Capture the cell that displays the provided text and extract its (X, Y) central coordinate. 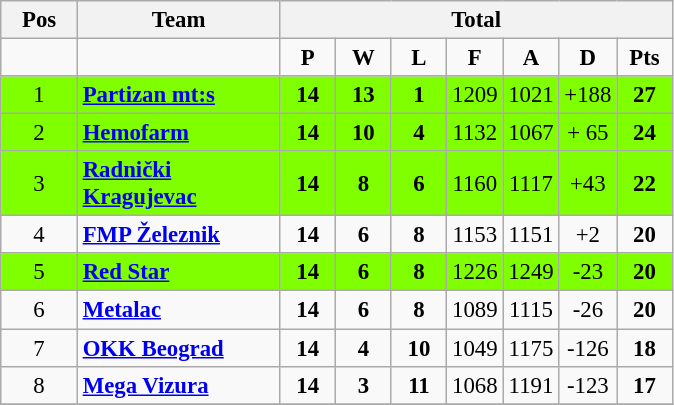
-23 (588, 273)
1160 (475, 184)
-126 (588, 348)
1089 (475, 310)
24 (645, 133)
Pts (645, 58)
27 (645, 95)
1153 (475, 235)
18 (645, 348)
+43 (588, 184)
Total (476, 20)
Team (178, 20)
P (308, 58)
7 (40, 348)
11 (419, 385)
2 (40, 133)
Pos (40, 20)
1132 (475, 133)
1226 (475, 273)
+ 65 (588, 133)
+188 (588, 95)
Red Star (178, 273)
-26 (588, 310)
FMP Železnik (178, 235)
OKK Beograd (178, 348)
13 (364, 95)
1249 (531, 273)
D (588, 58)
Hemofarm (178, 133)
5 (40, 273)
17 (645, 385)
-123 (588, 385)
F (475, 58)
Partizan mt:s (178, 95)
1209 (475, 95)
1049 (475, 348)
1191 (531, 385)
1021 (531, 95)
Radnički Kragujevac (178, 184)
A (531, 58)
W (364, 58)
1151 (531, 235)
Mega Vizura (178, 385)
1117 (531, 184)
L (419, 58)
1115 (531, 310)
1175 (531, 348)
Metalac (178, 310)
1067 (531, 133)
+2 (588, 235)
22 (645, 184)
1068 (475, 385)
